Scan for the cell matching the given text and deliver its [X, Y] coordinate at center. 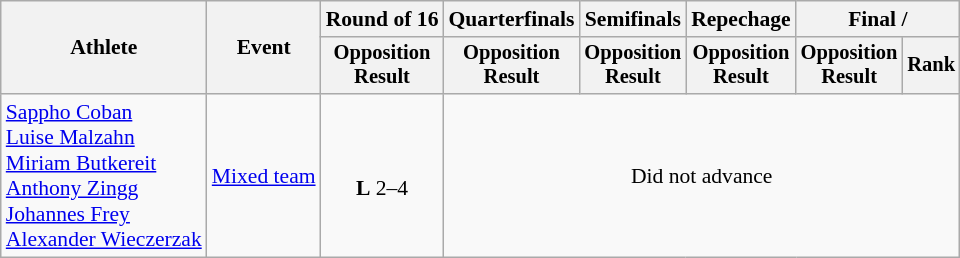
Final / [878, 19]
Sappho CobanLuise MalzahnMiriam ButkereitAnthony ZinggJohannes FreyAlexander Wieczerzak [104, 176]
Did not advance [701, 176]
Athlete [104, 48]
Round of 16 [382, 19]
Repechage [741, 19]
L 2–4 [382, 176]
Rank [931, 66]
Mixed team [264, 176]
Quarterfinals [511, 19]
Semifinals [634, 19]
Event [264, 48]
